Find where the given text appears and provide that cell's center as (X, Y) coordinate. 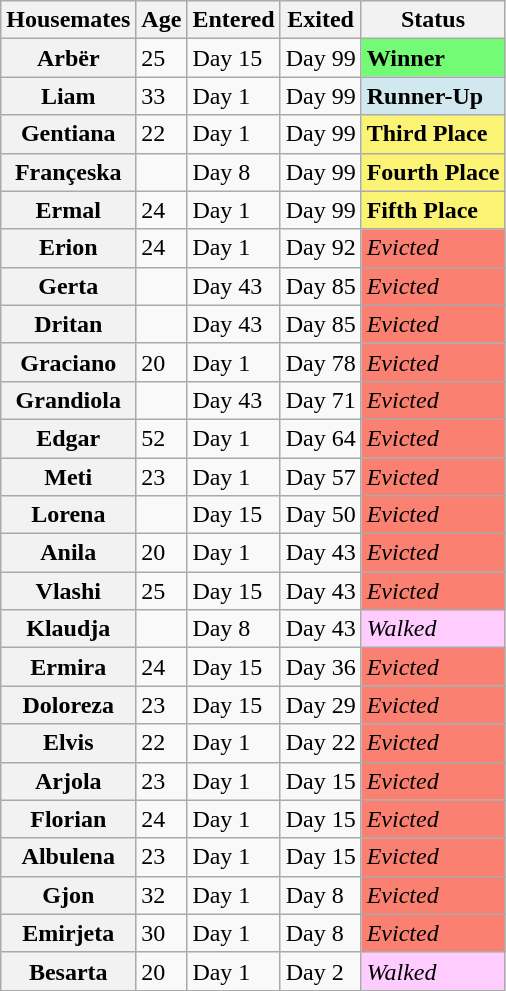
Gentiana (68, 134)
Day 71 (320, 400)
Winner (433, 58)
Fifth Place (433, 210)
Emirjeta (68, 933)
Day 22 (320, 743)
Gerta (68, 286)
Grandiola (68, 400)
Gjon (68, 895)
Meti (68, 477)
Day 29 (320, 705)
Ermira (68, 667)
Day 64 (320, 438)
Albulena (68, 857)
Florian (68, 819)
Arjola (68, 781)
Arbër (68, 58)
52 (162, 438)
30 (162, 933)
Age (162, 20)
Vlashi (68, 591)
Klaudja (68, 629)
Status (433, 20)
Lorena (68, 515)
Exited (320, 20)
Day 57 (320, 477)
Fourth Place (433, 172)
Runner-Up (433, 96)
32 (162, 895)
Ermal (68, 210)
Françeska (68, 172)
Erion (68, 248)
Liam (68, 96)
33 (162, 96)
Entered (234, 20)
Edgar (68, 438)
Graciano (68, 362)
Day 2 (320, 971)
Third Place (433, 134)
Dritan (68, 324)
Besarta (68, 971)
Day 92 (320, 248)
Day 78 (320, 362)
Elvis (68, 743)
Housemates (68, 20)
Day 50 (320, 515)
Anila (68, 553)
Doloreza (68, 705)
Day 36 (320, 667)
